Locate the cell with the specified text and output its (X, Y) center coordinate. 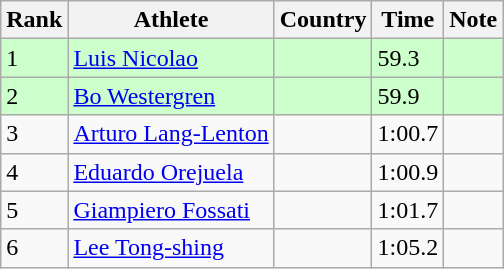
1:00.9 (408, 172)
Country (323, 20)
Arturo Lang-Lenton (171, 134)
Eduardo Orejuela (171, 172)
Luis Nicolao (171, 58)
1:05.2 (408, 248)
2 (34, 96)
Athlete (171, 20)
5 (34, 210)
59.3 (408, 58)
6 (34, 248)
3 (34, 134)
Giampiero Fossati (171, 210)
Note (474, 20)
1:01.7 (408, 210)
1:00.7 (408, 134)
4 (34, 172)
59.9 (408, 96)
Lee Tong-shing (171, 248)
1 (34, 58)
Rank (34, 20)
Bo Westergren (171, 96)
Time (408, 20)
